Identify which cell holds the provided text, then report its [X, Y] central coordinate. 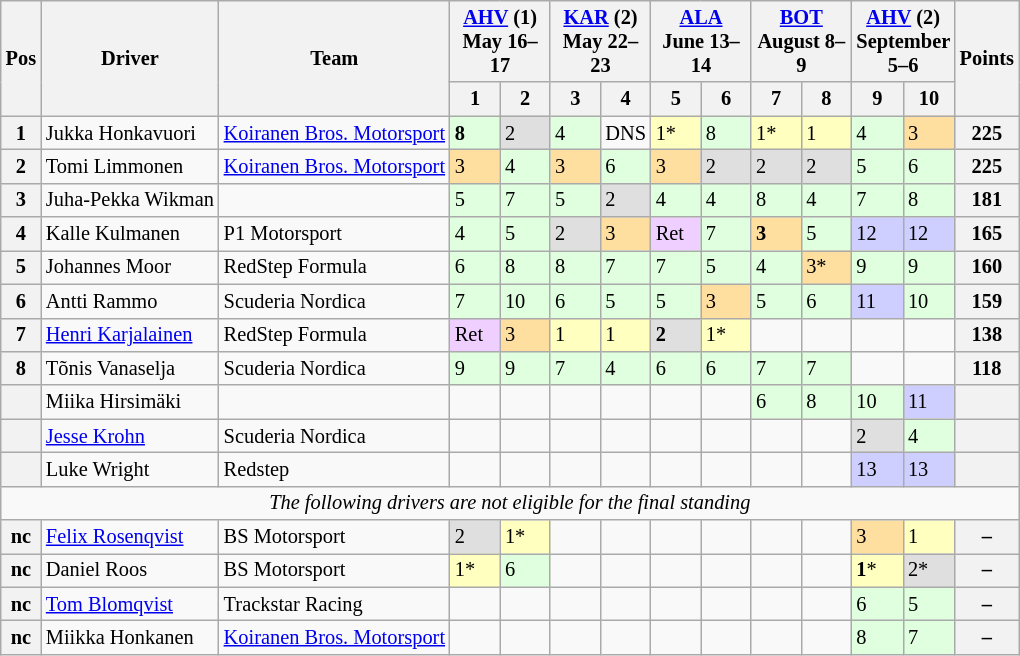
Kalle Kulmanen [130, 234]
Luke Wright [130, 469]
KAR (2)May 22–23 [600, 41]
The following drivers are not eligible for the final standing [510, 503]
P1 Motorsport [334, 234]
2* [929, 570]
159 [987, 301]
BOTAugust 8–9 [801, 41]
Trackstar Racing [334, 604]
Daniel Roos [130, 570]
3* [826, 267]
Team [334, 58]
Miika Hirsimäki [130, 402]
118 [987, 368]
Henri Karjalainen [130, 335]
181 [987, 200]
AHV (2)September 5–6 [902, 41]
Miikka Honkanen [130, 637]
AHV (1)May 16–17 [500, 41]
138 [987, 335]
Jukka Honkavuori [130, 133]
Tõnis Vanaselja [130, 368]
Juha-Pekka Wikman [130, 200]
Redstep [334, 469]
Antti Rammo [130, 301]
Tom Blomqvist [130, 604]
DNS [625, 133]
Driver [130, 58]
165 [987, 234]
Points [987, 58]
ALAJune 13–14 [701, 41]
Pos [21, 58]
Jesse Krohn [130, 436]
Johannes Moor [130, 267]
160 [987, 267]
Felix Rosenqvist [130, 537]
Tomi Limmonen [130, 166]
